Extract the [X, Y] coordinate from the center of the cell holding the provided text.  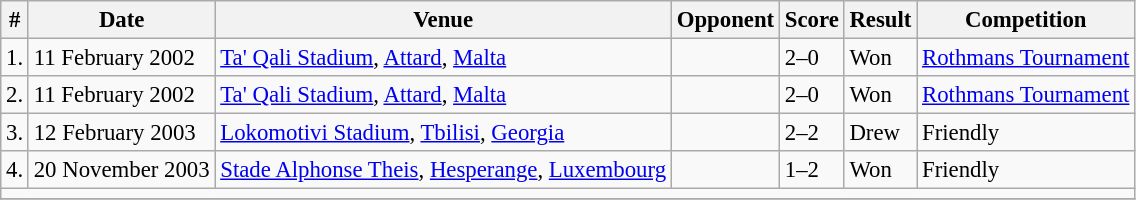
12 February 2003 [121, 133]
Date [121, 20]
Venue [443, 20]
Competition [1026, 20]
Lokomotivi Stadium, Tbilisi, Georgia [443, 133]
Score [812, 20]
Drew [880, 133]
1. [15, 58]
Stade Alphonse Theis, Hesperange, Luxembourg [443, 170]
2–2 [812, 133]
1–2 [812, 170]
3. [15, 133]
20 November 2003 [121, 170]
Opponent [725, 20]
4. [15, 170]
2. [15, 95]
Result [880, 20]
# [15, 20]
